Detect which cell encompasses the target text, then output its [x, y] center coordinate. 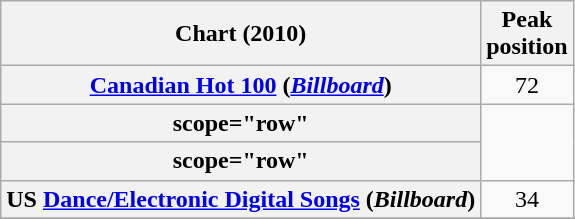
Canadian Hot 100 (Billboard) [241, 85]
Peakposition [527, 34]
US Dance/Electronic Digital Songs (Billboard) [241, 199]
Chart (2010) [241, 34]
34 [527, 199]
72 [527, 85]
